Identify which cell holds the provided text, then report its [X, Y] central coordinate. 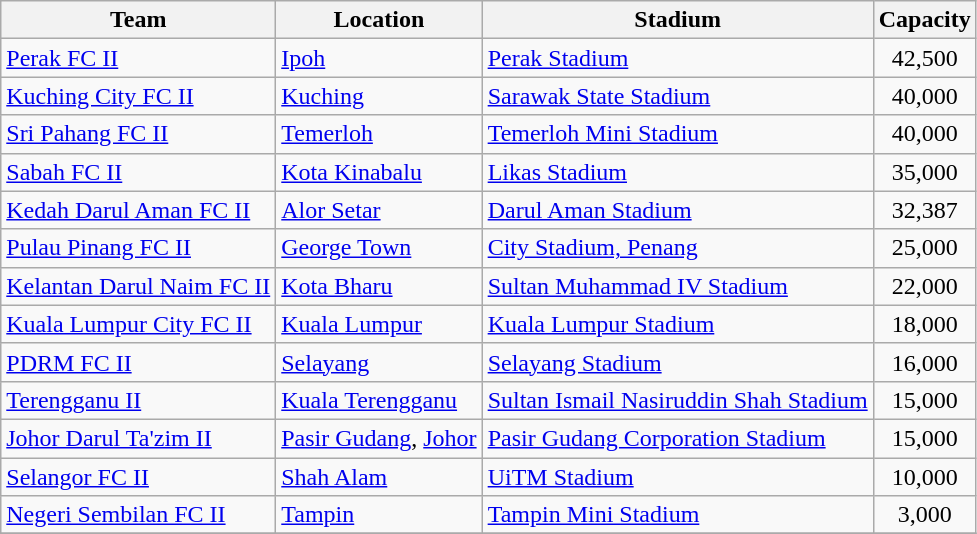
Pasir Gudang, Johor [379, 438]
Terengganu II [138, 400]
George Town [379, 248]
Perak Stadium [678, 58]
Selayang [379, 362]
Kuching City FC II [138, 96]
Kota Bharu [379, 286]
Pasir Gudang Corporation Stadium [678, 438]
22,000 [924, 286]
Team [138, 20]
Likas Stadium [678, 172]
Ipoh [379, 58]
35,000 [924, 172]
Tampin Mini Stadium [678, 515]
Selayang Stadium [678, 362]
Kuala Lumpur City FC II [138, 324]
Temerloh Mini Stadium [678, 134]
City Stadium, Penang [678, 248]
Darul Aman Stadium [678, 210]
10,000 [924, 477]
Sri Pahang FC II [138, 134]
3,000 [924, 515]
Kelantan Darul Naim FC II [138, 286]
PDRM FC II [138, 362]
32,387 [924, 210]
Perak FC II [138, 58]
Sarawak State Stadium [678, 96]
Stadium [678, 20]
42,500 [924, 58]
Sultan Muhammad IV Stadium [678, 286]
Johor Darul Ta'zim II [138, 438]
Kuching [379, 96]
Kuala Lumpur Stadium [678, 324]
Kuala Terengganu [379, 400]
Negeri Sembilan FC II [138, 515]
Capacity [924, 20]
Selangor FC II [138, 477]
Kedah Darul Aman FC II [138, 210]
18,000 [924, 324]
Kuala Lumpur [379, 324]
Sultan Ismail Nasiruddin Shah Stadium [678, 400]
16,000 [924, 362]
Kota Kinabalu [379, 172]
Sabah FC II [138, 172]
UiTM Stadium [678, 477]
Pulau Pinang FC II [138, 248]
Alor Setar [379, 210]
Shah Alam [379, 477]
Location [379, 20]
25,000 [924, 248]
Temerloh [379, 134]
Tampin [379, 515]
